Detect which cell encompasses the target text, then output its [X, Y] center coordinate. 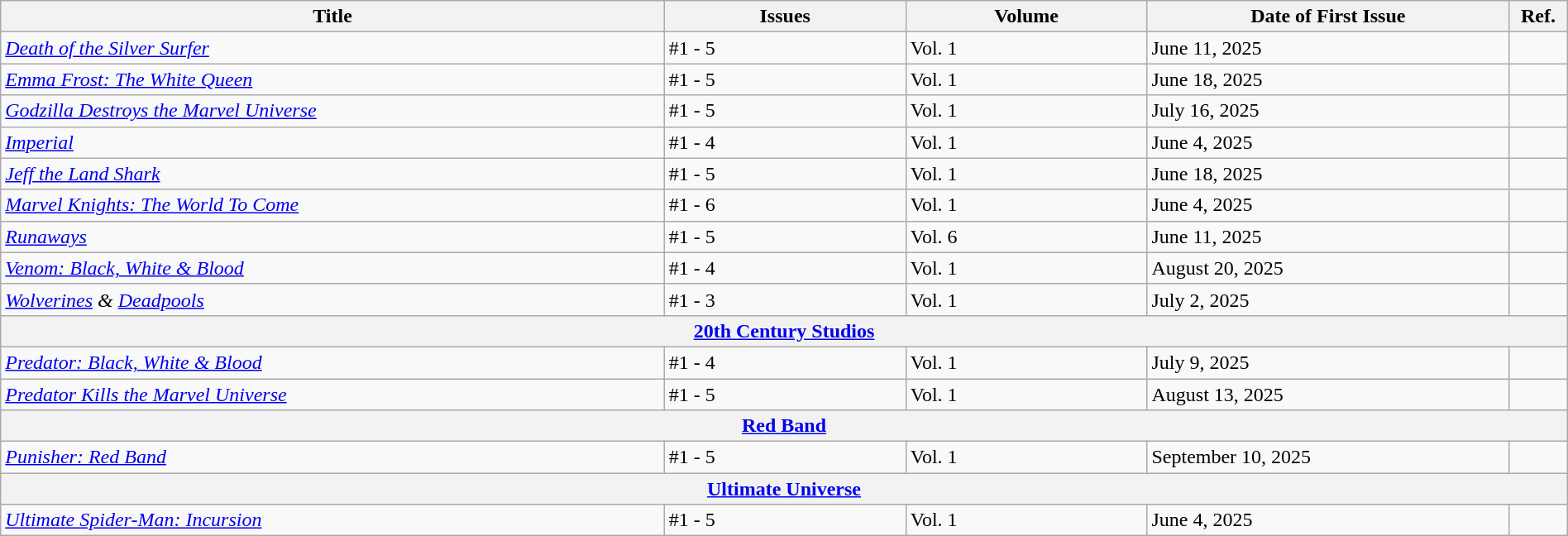
September 10, 2025 [1328, 457]
Marvel Knights: The World To Come [332, 205]
Predator Kills the Marvel Universe [332, 395]
#1 - 6 [785, 205]
Title [332, 17]
Death of the Silver Surfer [332, 48]
Venom: Black, White & Blood [332, 268]
#1 - 3 [785, 299]
Vol. 6 [1026, 237]
Imperial [332, 142]
Wolverines & Deadpools [332, 299]
Emma Frost: The White Queen [332, 79]
Red Band [784, 426]
August 20, 2025 [1328, 268]
Volume [1026, 17]
July 2, 2025 [1328, 299]
July 9, 2025 [1328, 362]
Predator: Black, White & Blood [332, 362]
Ref. [1538, 17]
Issues [785, 17]
Jeff the Land Shark [332, 174]
Runaways [332, 237]
20th Century Studios [784, 331]
Punisher: Red Band [332, 457]
Godzilla Destroys the Marvel Universe [332, 111]
July 16, 2025 [1328, 111]
August 13, 2025 [1328, 395]
Date of First Issue [1328, 17]
Ultimate Spider-Man: Incursion [332, 520]
Ultimate Universe [784, 489]
